Return (x, y) of the center of cell containing provided text 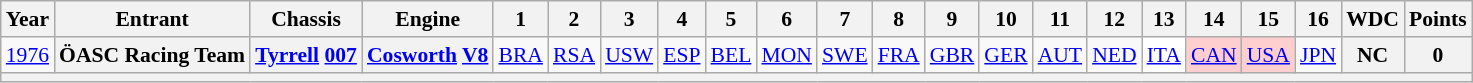
16 (1318, 19)
WDC (1372, 19)
GER (1006, 55)
Tyrrell 007 (306, 55)
ITA (1164, 55)
10 (1006, 19)
BEL (732, 55)
GBR (952, 55)
CAN (1214, 55)
12 (1114, 19)
3 (629, 19)
MON (786, 55)
6 (786, 19)
USW (629, 55)
Engine (428, 19)
USA (1268, 55)
5 (732, 19)
15 (1268, 19)
4 (682, 19)
2 (574, 19)
FRA (899, 55)
BRA (520, 55)
RSA (574, 55)
Cosworth V8 (428, 55)
AUT (1060, 55)
ESP (682, 55)
9 (952, 19)
0 (1438, 55)
Entrant (152, 19)
11 (1060, 19)
1 (520, 19)
SWE (845, 55)
Chassis (306, 19)
NC (1372, 55)
7 (845, 19)
NED (1114, 55)
8 (899, 19)
JPN (1318, 55)
Year (28, 19)
13 (1164, 19)
ÖASC Racing Team (152, 55)
1976 (28, 55)
Points (1438, 19)
14 (1214, 19)
